Pinpoint the cell where the given text exists, returning its (X, Y) midpoint coordinate. 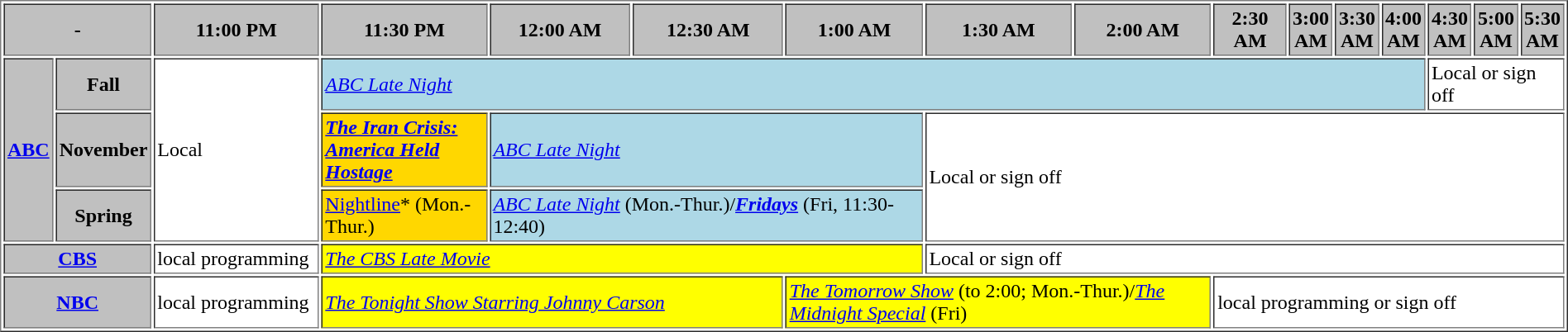
Nightline* (Mon.-Thur.) (404, 216)
5:30 AM (1542, 30)
CBS (77, 259)
2:30 AM (1250, 30)
4:00 AM (1403, 30)
- (77, 30)
1:30 AM (999, 30)
2:00 AM (1143, 30)
3:00 AM (1310, 30)
ABC Late Night (Mon.-Thur.)/Fridays (Fri, 11:30-12:40) (706, 216)
The CBS Late Movie (622, 259)
12:00 AM (561, 30)
local programming or sign off (1389, 302)
4:30 AM (1449, 30)
Spring (103, 216)
3:30 AM (1356, 30)
Fall (103, 84)
1:00 AM (854, 30)
The Tomorrow Show (to 2:00; Mon.-Thur.)/The Midnight Special (Fri) (999, 302)
12:30 AM (708, 30)
11:00 PM (237, 30)
ABC (28, 149)
11:30 PM (404, 30)
November (103, 149)
The Iran Crisis: America Held Hostage (404, 149)
Local (237, 149)
5:00 AM (1495, 30)
The Tonight Show Starring Johnny Carson (552, 302)
NBC (77, 302)
